Scan for the cell matching the given text and deliver its (x, y) coordinate at center. 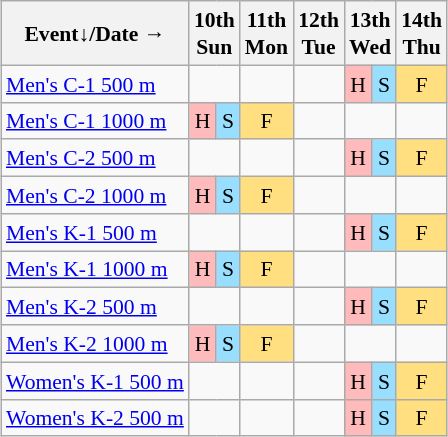
Women's K-2 500 m (95, 418)
12thTue (318, 33)
Men's C-2 500 m (95, 158)
Men's K-1 500 m (95, 232)
Men's C-1 500 m (95, 84)
11thMon (266, 33)
14thThu (422, 33)
10thSun (214, 33)
13thWed (370, 33)
Men's C-2 1000 m (95, 194)
Men's K-1 1000 m (95, 268)
Event↓/Date → (95, 33)
Men's C-1 1000 m (95, 120)
Men's K-2 500 m (95, 306)
Men's K-2 1000 m (95, 344)
Women's K-1 500 m (95, 380)
